Detect which cell encompasses the target text, then output its (X, Y) center coordinate. 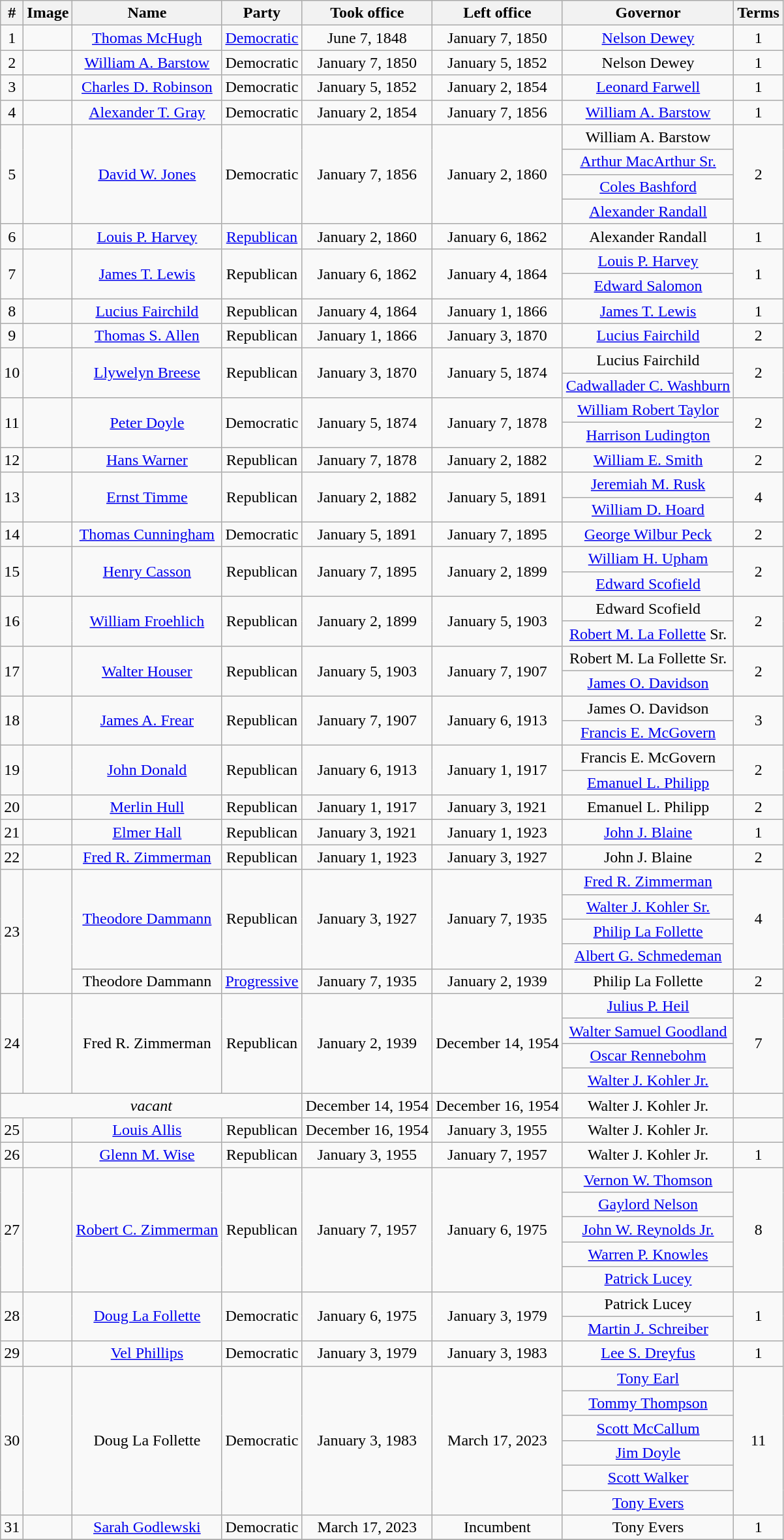
Name (147, 13)
Albert G. Schmedeman (648, 956)
Incumbent (498, 1528)
21 (12, 832)
Party (262, 13)
Arthur MacArthur Sr. (648, 162)
22 (12, 857)
13 (12, 497)
Jeremiah M. Rusk (648, 485)
Louis Allis (147, 1130)
12 (12, 460)
18 (12, 720)
Edward Salomon (648, 286)
Coles Bashford (648, 187)
10 (12, 373)
David W. Jones (147, 174)
Walter Samuel Goodland (648, 1031)
5 (12, 174)
23 (12, 931)
Hans Warner (147, 460)
24 (12, 1043)
28 (12, 1316)
Image (48, 13)
Took office (367, 13)
16 (12, 621)
Julius P. Heil (648, 1006)
Vernon W. Thomson (648, 1180)
Glenn M. Wise (147, 1155)
Ernst Timme (147, 497)
Robert C. Zimmerman (147, 1230)
Walter Houser (147, 671)
William H. Upham (648, 559)
Leonard Farwell (648, 87)
Scott Walker (648, 1477)
Warren P. Knowles (648, 1254)
Terms (759, 13)
20 (12, 808)
vacant (151, 1106)
William Froehlich (147, 621)
27 (12, 1230)
William D. Hoard (648, 509)
Thomas McHugh (147, 38)
Sarah Godlewski (147, 1528)
25 (12, 1130)
Vel Phillips (147, 1353)
Henry Casson (147, 571)
26 (12, 1155)
Charles D. Robinson (147, 87)
Thomas Cunningham (147, 534)
31 (12, 1528)
Martin J. Schreiber (648, 1329)
Governor (648, 13)
Alexander T. Gray (147, 112)
Tony Earl (648, 1378)
Jim Doyle (648, 1453)
Progressive (262, 981)
Elmer Hall (147, 832)
William E. Smith (648, 460)
George Wilbur Peck (648, 534)
Peter Doyle (147, 423)
Merlin Hull (147, 808)
Lee S. Dreyfus (648, 1353)
Harrison Ludington (648, 435)
17 (12, 671)
6 (12, 236)
Llywelyn Breese (147, 373)
Left office (498, 13)
June 7, 1848 (367, 38)
John Donald (147, 770)
# (12, 13)
Thomas S. Allen (147, 336)
Oscar Rennebohm (648, 1055)
Scott McCallum (648, 1428)
Cadwallader C. Washburn (648, 385)
14 (12, 534)
James A. Frear (147, 720)
William Robert Taylor (648, 410)
29 (12, 1353)
Tommy Thompson (648, 1403)
John W. Reynolds Jr. (648, 1230)
Walter J. Kohler Sr. (648, 907)
15 (12, 571)
Gaylord Nelson (648, 1205)
30 (12, 1440)
9 (12, 336)
19 (12, 770)
